Scan for the cell matching the given text and deliver its (X, Y) coordinate at center. 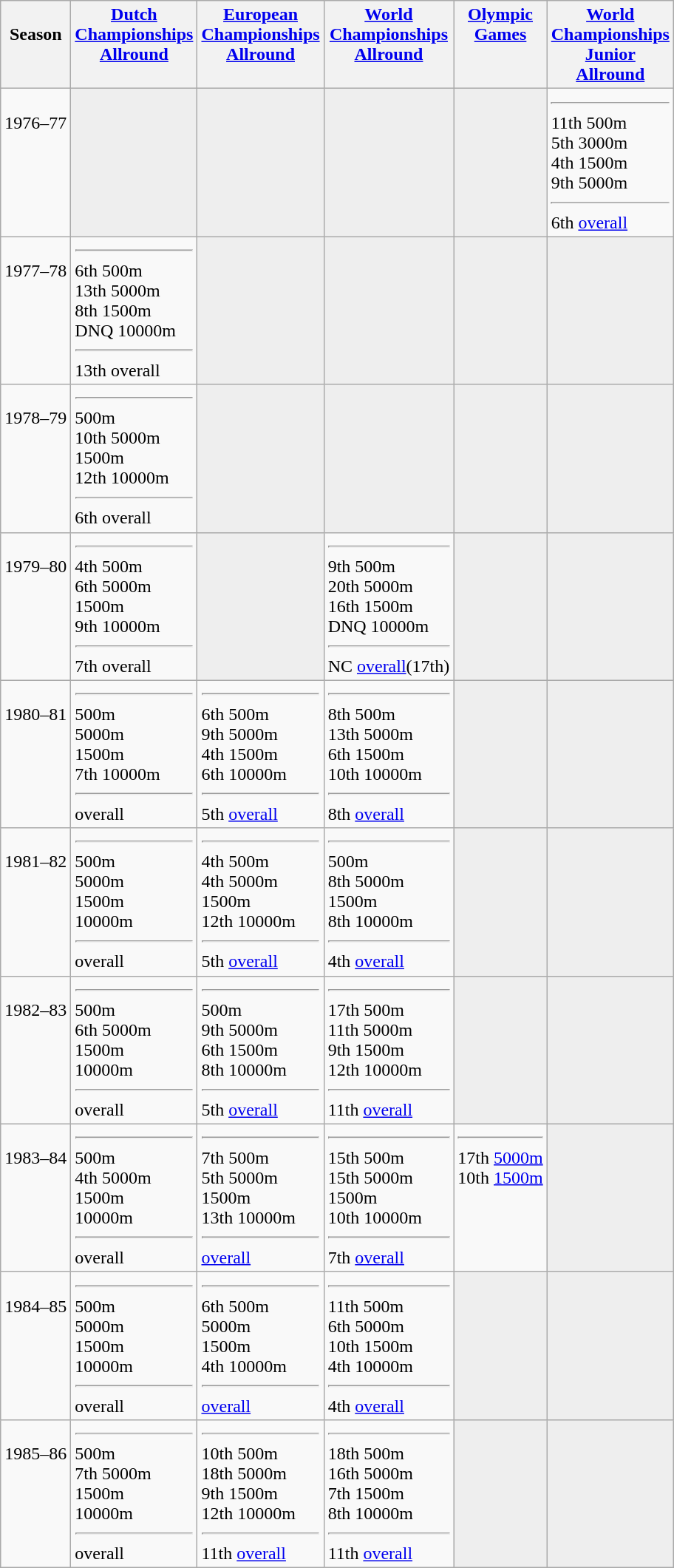
1981–82 (35, 902)
8th 500m 13th 5000m 6th 1500m 10th 10000m 8th overall (389, 754)
500m 5000m 1500m 7th 10000m overall (135, 754)
10th 500m 18th 5000m 9th 1500m 12th 10000m 11th overall (260, 1493)
7th 500m 5th 5000m 1500m 13th 10000m overall (260, 1198)
500m 7th 5000m 1500m 10000m overall (135, 1493)
1977–78 (35, 310)
17th 5000m 10th 1500m (500, 1198)
9th 500m 20th 5000m 16th 1500m DNQ 10000m NC overall(17th) (389, 606)
11th 500m 6th 5000m 10th 1500m 4th 10000m 4th overall (389, 1345)
Dutch Championships Allround (135, 44)
4th 500m 4th 5000m 1500m 12th 10000m 5th overall (260, 902)
1979–80 (35, 606)
Olympic Games (500, 44)
500m 10th 5000m 1500m 12th 10000m 6th overall (135, 458)
6th 500m 5000m 1500m 4th 10000m overall (260, 1345)
6th 500m 13th 5000m 8th 1500m DNQ 10000m 13th overall (135, 310)
1976–77 (35, 163)
Season (35, 44)
500m 8th 5000m 1500m 8th 10000m 4th overall (389, 902)
European Championships Allround (260, 44)
1978–79 (35, 458)
18th 500m 16th 5000m 7th 1500m 8th 10000m 11th overall (389, 1493)
500m 4th 5000m 1500m 10000m overall (135, 1198)
1982–83 (35, 1050)
500m 9th 5000m 6th 1500m 8th 10000m 5th overall (260, 1050)
World Championships Allround (389, 44)
1985–86 (35, 1493)
1984–85 (35, 1345)
6th 500m 9th 5000m 4th 1500m 6th 10000m 5th overall (260, 754)
500m 6th 5000m 1500m 10000m overall (135, 1050)
15th 500m 15th 5000m 1500m 10th 10000m 7th overall (389, 1198)
11th 500m 5th 3000m 4th 1500m 9th 5000m 6th overall (610, 163)
4th 500m 6th 5000m 1500m 9th 10000m 7th overall (135, 606)
1980–81 (35, 754)
World Championships Junior Allround (610, 44)
1983–84 (35, 1198)
17th 500m 11th 5000m 9th 1500m 12th 10000m 11th overall (389, 1050)
